Identify which cell holds the provided text, then report its (x, y) central coordinate. 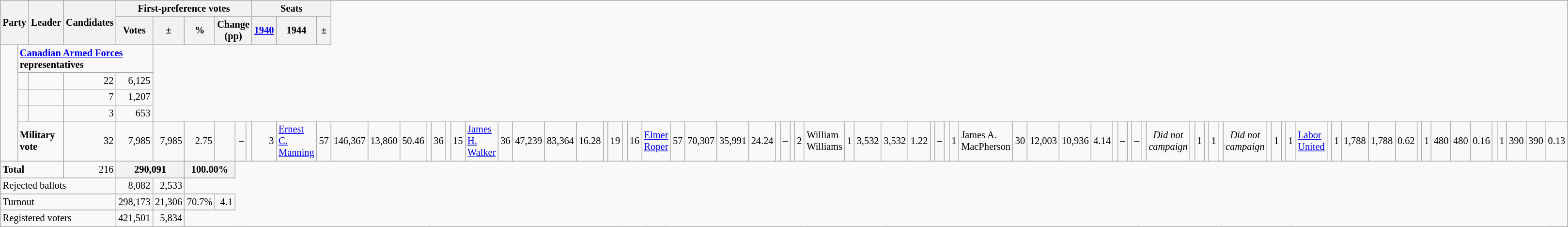
421,501 (134, 218)
24.24 (762, 141)
2,533 (169, 186)
21,306 (169, 202)
6,125 (134, 81)
1944 (296, 31)
32 (90, 141)
Rejected ballots (58, 186)
Leader (46, 22)
Seats (292, 8)
2 (800, 141)
12,003 (1043, 141)
4.1 (225, 202)
298,173 (134, 202)
70,307 (701, 141)
1.22 (919, 141)
19 (615, 141)
1940 (264, 31)
4.14 (1102, 141)
8,082 (134, 186)
James A. MacPherson (986, 141)
16 (635, 141)
83,364 (560, 141)
Registered voters (58, 218)
Candidates (90, 22)
Turnout (58, 202)
15 (458, 141)
First-preference votes (184, 8)
Military vote (41, 141)
0.62 (1406, 141)
Change (pp) (233, 31)
7 (90, 97)
Canadian Armed Forces representatives (85, 59)
216 (90, 169)
0.16 (1481, 141)
0.13 (1557, 141)
30 (1020, 141)
5,834 (169, 218)
35,991 (733, 141)
Labor United (1311, 141)
290,091 (150, 169)
Party (15, 22)
146,367 (350, 141)
1,207 (134, 97)
653 (134, 113)
William Williams (824, 141)
10,936 (1075, 141)
Total (32, 169)
22 (90, 81)
Elmer Roper (656, 141)
2.75 (200, 141)
% (200, 31)
47,239 (528, 141)
70.7% (200, 202)
13,860 (384, 141)
50.46 (413, 141)
Votes (134, 31)
100.00% (210, 169)
Ernest C. Manning (296, 141)
16.28 (590, 141)
James H. Walker (481, 141)
